Determine the (x, y) coordinate at the center of the cell enclosing the given text.  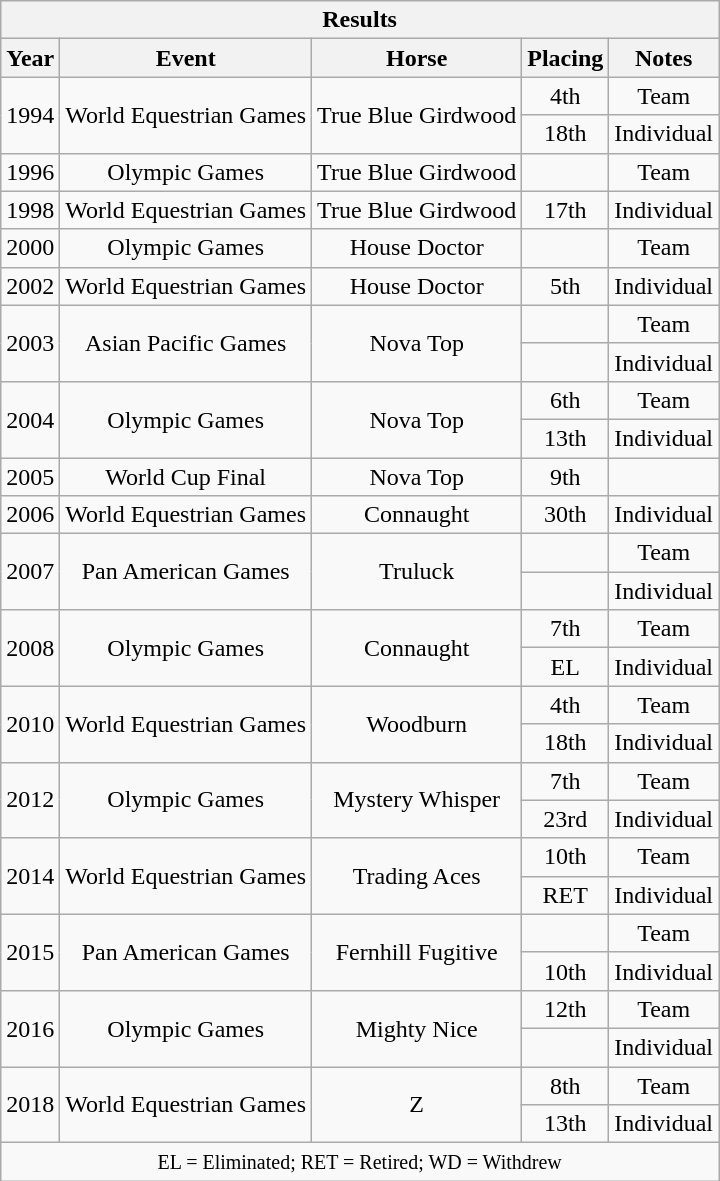
2012 (30, 800)
EL (566, 667)
12th (566, 1009)
2004 (30, 419)
6th (566, 400)
2010 (30, 724)
2018 (30, 1104)
17th (566, 210)
EL = Eliminated; RET = Retired; WD = Withdrew (360, 1162)
30th (566, 515)
Truluck (417, 572)
Mighty Nice (417, 1028)
Year (30, 58)
Z (417, 1104)
RET (566, 895)
2003 (30, 343)
2006 (30, 515)
Results (360, 20)
Trading Aces (417, 876)
Asian Pacific Games (186, 343)
1998 (30, 210)
World Cup Final (186, 477)
9th (566, 477)
2005 (30, 477)
Placing (566, 58)
1996 (30, 172)
2000 (30, 248)
2015 (30, 952)
Mystery Whisper (417, 800)
1994 (30, 115)
Woodburn (417, 724)
Fernhill Fugitive (417, 952)
2008 (30, 648)
2002 (30, 286)
Notes (664, 58)
23rd (566, 819)
8th (566, 1085)
2014 (30, 876)
5th (566, 286)
Horse (417, 58)
2016 (30, 1028)
2007 (30, 572)
Event (186, 58)
